Locate the cell with the specified text and output its [X, Y] center coordinate. 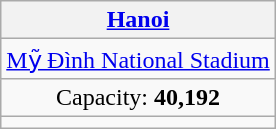
Hanoi [138, 20]
Capacity: 40,192 [138, 97]
Mỹ Đình National Stadium [138, 59]
